Output the (X, Y) coordinate of the center of the cell containing the given text.  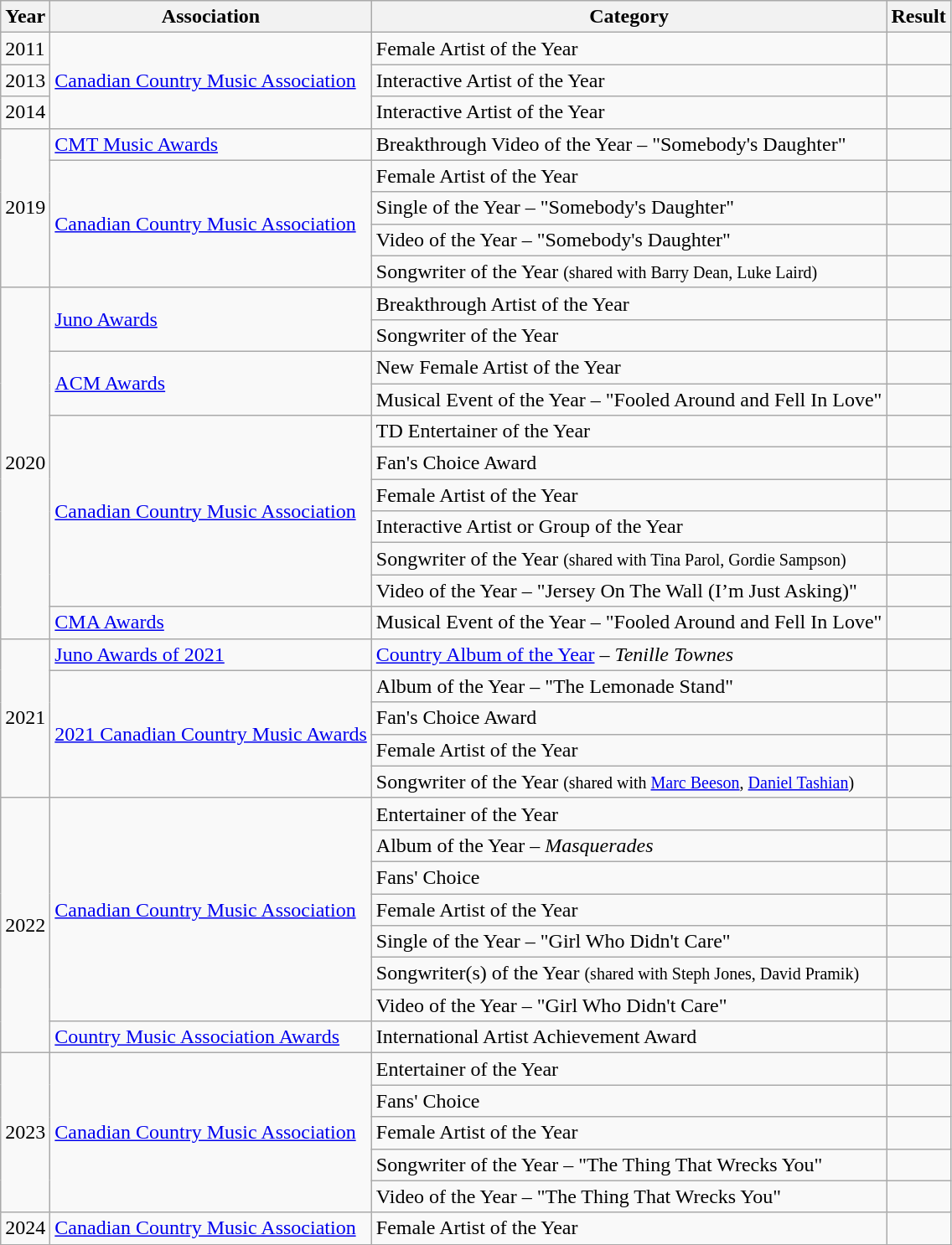
Songwriter of the Year (629, 335)
Songwriter of the Year (shared with Tina Parol, Gordie Sampson) (629, 559)
Video of the Year – "Jersey On The Wall (I’m Just Asking)" (629, 591)
Single of the Year – "Somebody's Daughter" (629, 208)
2021 Canadian Country Music Awards (211, 734)
2011 (25, 49)
Country Music Association Awards (211, 1037)
Country Album of the Year – Tenille Townes (629, 654)
Album of the Year – Masquerades (629, 845)
2019 (25, 208)
TD Entertainer of the Year (629, 431)
ACM Awards (211, 383)
Video of the Year – "The Thing That Wrecks You" (629, 1196)
Result (918, 17)
Video of the Year – "Girl Who Didn't Care" (629, 1005)
2024 (25, 1228)
2013 (25, 80)
Category (629, 17)
Album of the Year – "The Lemonade Stand" (629, 686)
New Female Artist of the Year (629, 367)
Songwriter(s) of the Year (shared with Steph Jones, David Pramik) (629, 974)
Year (25, 17)
International Artist Achievement Award (629, 1037)
2021 (25, 718)
Association (211, 17)
2020 (25, 462)
Songwriter of the Year (shared with Barry Dean, Luke Laird) (629, 271)
Breakthrough Artist of the Year (629, 303)
2022 (25, 925)
Interactive Artist or Group of the Year (629, 527)
2014 (25, 112)
CMT Music Awards (211, 144)
Single of the Year – "Girl Who Didn't Care" (629, 942)
2023 (25, 1133)
CMA Awards (211, 622)
Songwriter of the Year (shared with Marc Beeson, Daniel Tashian) (629, 782)
Breakthrough Video of the Year – "Somebody's Daughter" (629, 144)
Juno Awards of 2021 (211, 654)
Juno Awards (211, 319)
Songwriter of the Year – "The Thing That Wrecks You" (629, 1165)
Video of the Year – "Somebody's Daughter" (629, 240)
